Pinpoint the cell where the given text exists, returning its [X, Y] midpoint coordinate. 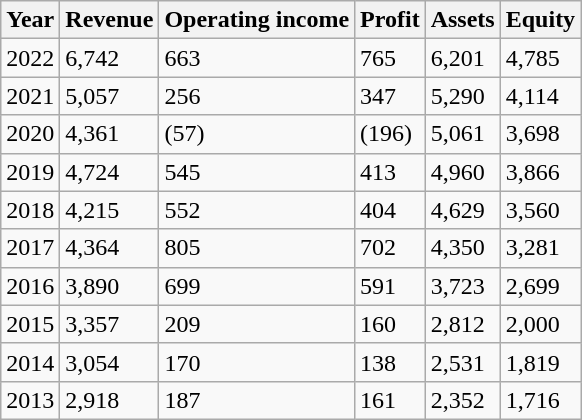
2,531 [462, 362]
2,812 [462, 324]
2,918 [110, 400]
170 [257, 362]
3,281 [540, 248]
4,114 [540, 96]
1,819 [540, 362]
2014 [30, 362]
256 [257, 96]
209 [257, 324]
4,629 [462, 210]
404 [390, 210]
(196) [390, 134]
2017 [30, 248]
3,866 [540, 172]
3,723 [462, 286]
699 [257, 286]
1,716 [540, 400]
2015 [30, 324]
765 [390, 58]
2016 [30, 286]
6,742 [110, 58]
4,785 [540, 58]
Revenue [110, 20]
552 [257, 210]
2019 [30, 172]
Year [30, 20]
4,361 [110, 134]
413 [390, 172]
160 [390, 324]
5,057 [110, 96]
4,350 [462, 248]
138 [390, 362]
5,061 [462, 134]
Operating income [257, 20]
(57) [257, 134]
4,364 [110, 248]
2021 [30, 96]
663 [257, 58]
161 [390, 400]
545 [257, 172]
2,699 [540, 286]
2,000 [540, 324]
3,054 [110, 362]
Profit [390, 20]
591 [390, 286]
805 [257, 248]
2018 [30, 210]
4,960 [462, 172]
3,560 [540, 210]
4,215 [110, 210]
Assets [462, 20]
3,698 [540, 134]
347 [390, 96]
4,724 [110, 172]
Equity [540, 20]
6,201 [462, 58]
2022 [30, 58]
2013 [30, 400]
2020 [30, 134]
5,290 [462, 96]
702 [390, 248]
3,890 [110, 286]
3,357 [110, 324]
2,352 [462, 400]
187 [257, 400]
